Return [X, Y] of the center of cell containing provided text 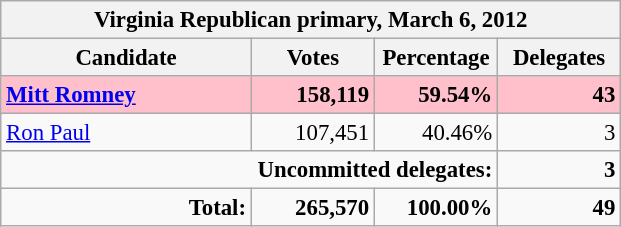
Total: [126, 208]
49 [560, 208]
158,119 [312, 95]
Mitt Romney [126, 95]
Candidate [126, 58]
Uncommitted delegates: [250, 170]
265,570 [312, 208]
43 [560, 95]
40.46% [436, 133]
107,451 [312, 133]
Delegates [560, 58]
100.00% [436, 208]
Ron Paul [126, 133]
59.54% [436, 95]
Virginia Republican primary, March 6, 2012 [311, 20]
Percentage [436, 58]
Votes [312, 58]
